From the cell containing the given text, extract its center point as (X, Y) coordinate. 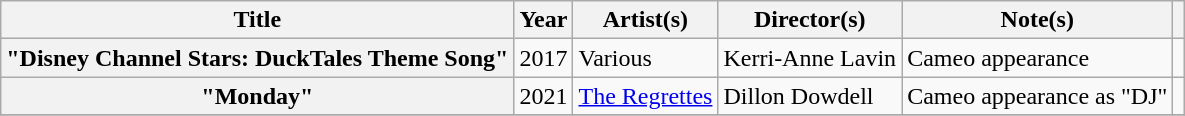
The Regrettes (646, 96)
Year (544, 20)
"Disney Channel Stars: DuckTales Theme Song" (258, 58)
2021 (544, 96)
Artist(s) (646, 20)
Dillon Dowdell (810, 96)
Director(s) (810, 20)
Note(s) (1038, 20)
Various (646, 58)
Title (258, 20)
Cameo appearance (1038, 58)
Kerri-Anne Lavin (810, 58)
Cameo appearance as "DJ" (1038, 96)
2017 (544, 58)
"Monday" (258, 96)
